Return the [X, Y] coordinate for the center point of the cell that contains the specified text.  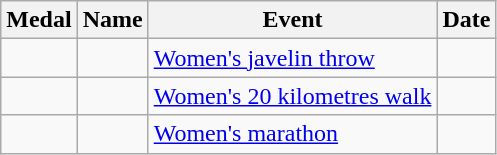
Date [466, 20]
Women's javelin throw [292, 58]
Medal [39, 20]
Women's marathon [292, 134]
Event [292, 20]
Name [112, 20]
Women's 20 kilometres walk [292, 96]
